Provide the [X, Y] coordinate of the cell's center where the given text is located.  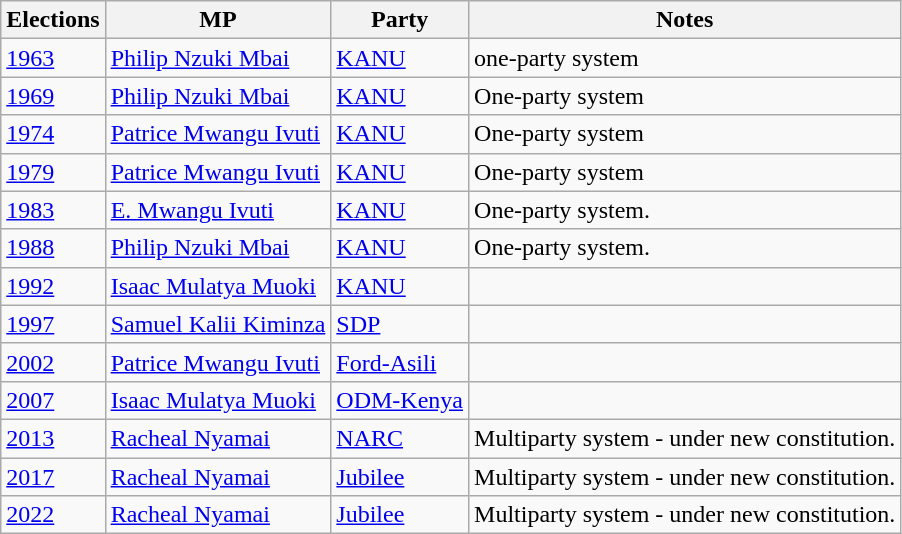
1992 [53, 286]
1997 [53, 324]
1988 [53, 248]
Samuel Kalii Kiminza [218, 324]
2022 [53, 515]
1983 [53, 210]
Notes [685, 20]
2013 [53, 438]
1974 [53, 134]
1963 [53, 58]
one-party system [685, 58]
1979 [53, 172]
ODM-Kenya [400, 400]
SDP [400, 324]
2007 [53, 400]
MP [218, 20]
E. Mwangu Ivuti [218, 210]
Party [400, 20]
NARC [400, 438]
Ford-Asili [400, 362]
2017 [53, 477]
Elections [53, 20]
1969 [53, 96]
2002 [53, 362]
